Scan for the cell matching the given text and deliver its (X, Y) coordinate at center. 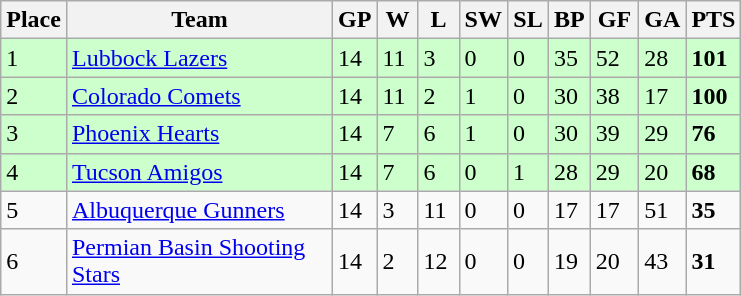
19 (570, 262)
Phoenix Hearts (199, 134)
Albuquerque Gunners (199, 210)
31 (714, 262)
101 (714, 58)
52 (614, 58)
BP (570, 20)
SW (483, 20)
Tucson Amigos (199, 172)
12 (438, 262)
51 (662, 210)
PTS (714, 20)
4 (34, 172)
GA (662, 20)
GP (355, 20)
Lubbock Lazers (199, 58)
43 (662, 262)
Place (34, 20)
GF (614, 20)
39 (614, 134)
76 (714, 134)
Team (199, 20)
W (398, 20)
Colorado Comets (199, 96)
L (438, 20)
5 (34, 210)
68 (714, 172)
Permian Basin Shooting Stars (199, 262)
SL (528, 20)
38 (614, 96)
100 (714, 96)
